Output the [X, Y] coordinate of the center of the cell containing the given text.  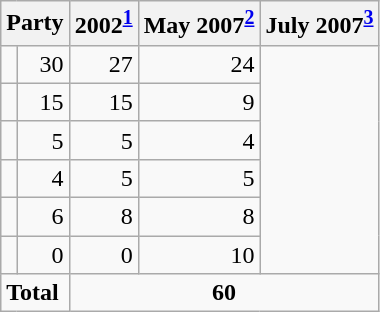
May 20072 [199, 24]
6 [43, 217]
24 [199, 64]
30 [43, 64]
July 20073 [320, 24]
9 [199, 102]
Party [35, 24]
20021 [104, 24]
60 [224, 293]
10 [199, 255]
Total [35, 293]
27 [104, 64]
